Output the [X, Y] coordinate of the center of the cell containing the given text.  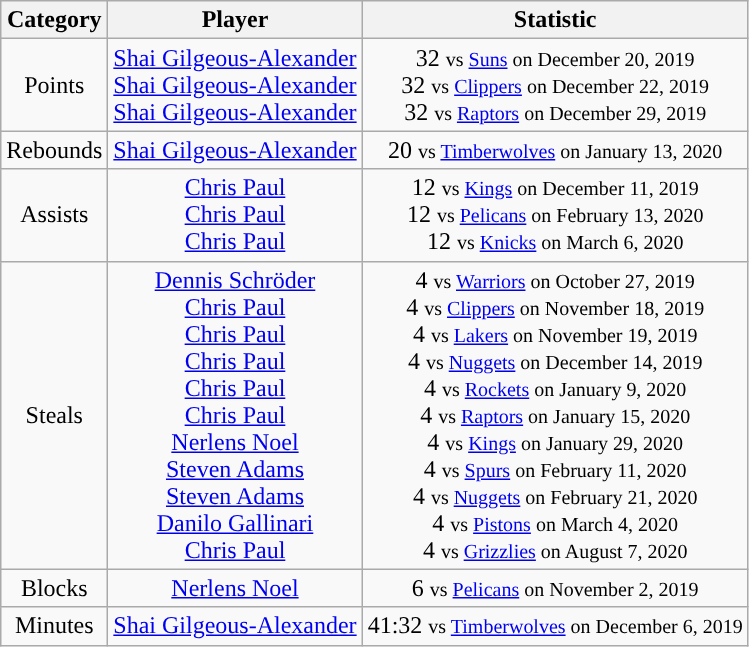
Assists [54, 215]
Dennis SchröderChris PaulChris PaulChris PaulChris PaulChris PaulNerlens NoelSteven AdamsSteven AdamsDanilo GallinariChris Paul [235, 415]
Shai Gilgeous-AlexanderShai Gilgeous-AlexanderShai Gilgeous-Alexander [235, 85]
Chris PaulChris PaulChris Paul [235, 215]
Steals [54, 415]
Points [54, 85]
Blocks [54, 588]
20 vs Timberwolves on January 13, 2020 [555, 150]
Statistic [555, 20]
6 vs Pelicans on November 2, 2019 [555, 588]
Player [235, 20]
Rebounds [54, 150]
32 vs Suns on December 20, 201932 vs Clippers on December 22, 201932 vs Raptors on December 29, 2019 [555, 85]
Category [54, 20]
41:32 vs Timberwolves on December 6, 2019 [555, 626]
Minutes [54, 626]
Nerlens Noel [235, 588]
12 vs Kings on December 11, 201912 vs Pelicans on February 13, 202012 vs Knicks on March 6, 2020 [555, 215]
